Scan for the cell matching the given text and deliver its (x, y) coordinate at center. 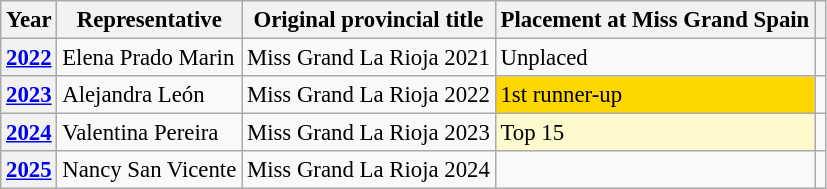
Original provincial title (369, 20)
Nancy San Vicente (150, 170)
2024 (29, 133)
Elena Prado Marin (150, 58)
Valentina Pereira (150, 133)
Top 15 (654, 133)
Miss Grand La Rioja 2021 (369, 58)
Placement at Miss Grand Spain (654, 20)
Unplaced (654, 58)
Year (29, 20)
2025 (29, 170)
Miss Grand La Rioja 2023 (369, 133)
Miss Grand La Rioja 2024 (369, 170)
Miss Grand La Rioja 2022 (369, 95)
Representative (150, 20)
1st runner-up (654, 95)
2023 (29, 95)
Alejandra León (150, 95)
2022 (29, 58)
